Determine the [x, y] coordinate at the center of the cell enclosing the given text.  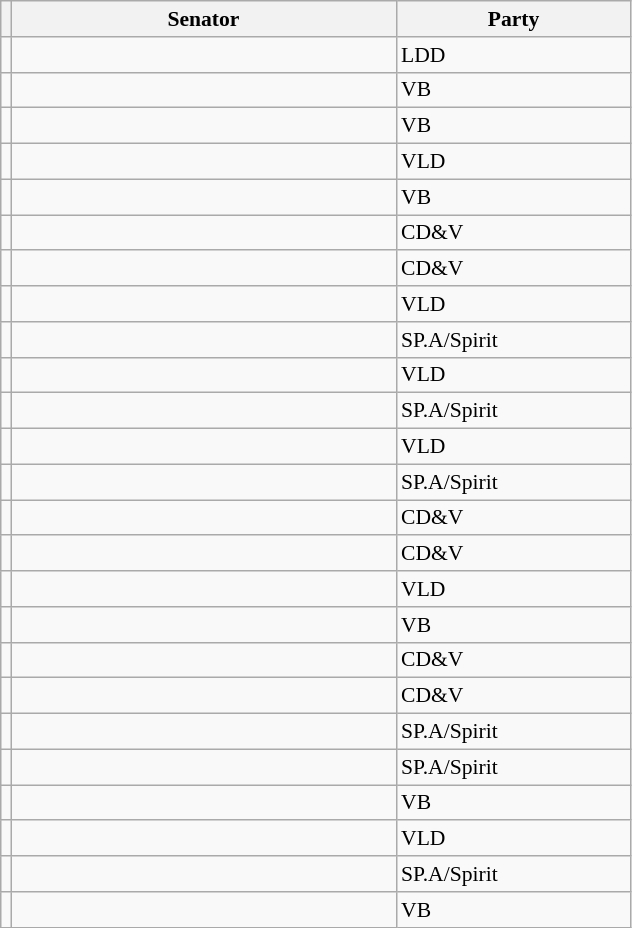
Party [514, 19]
LDD [514, 55]
Senator [204, 19]
